Extract the (X, Y) coordinate from the center of the cell holding the provided text.  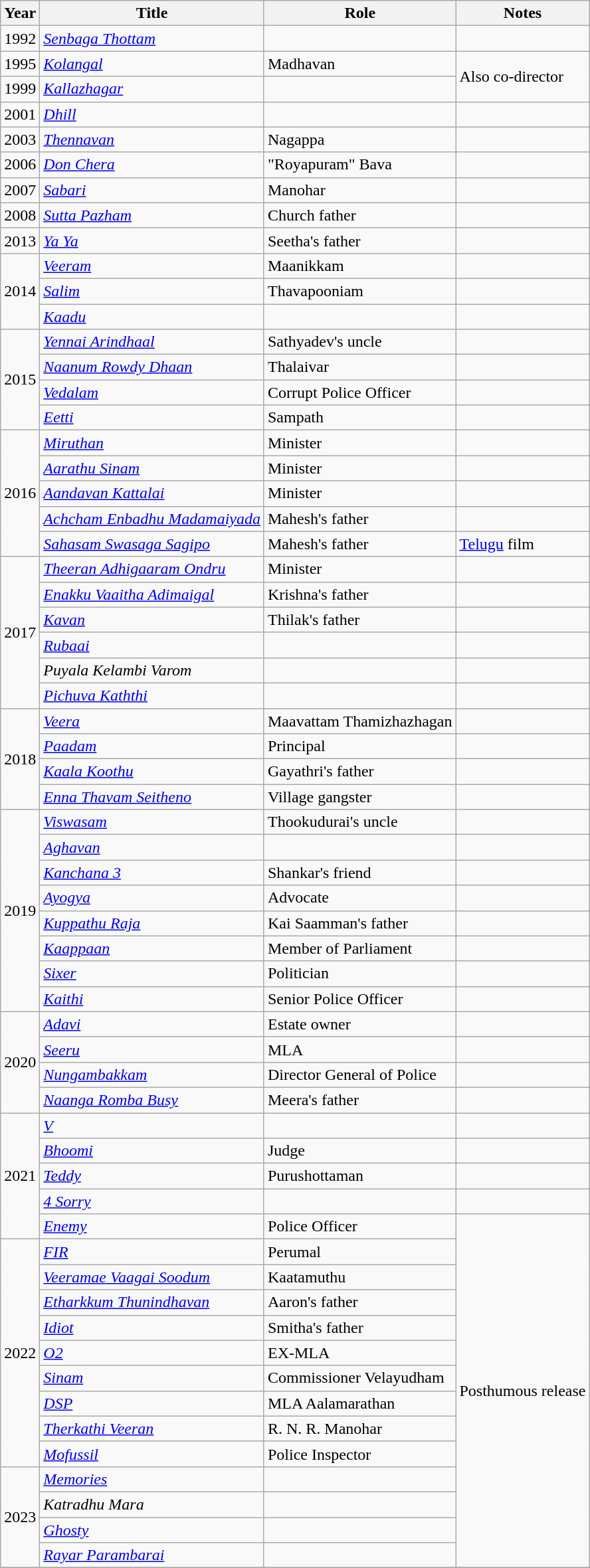
Shankar's friend (359, 873)
Commissioner Velayudham (359, 1378)
Rubaai (152, 645)
Eetti (152, 418)
Village gangster (359, 797)
Aghavan (152, 847)
Naanga Romba Busy (152, 1100)
Kaatamuthu (359, 1277)
2014 (20, 291)
Dhill (152, 114)
2001 (20, 114)
Paadam (152, 746)
Notes (522, 13)
Miruthan (152, 443)
Veera (152, 721)
Kaithi (152, 999)
Thennavan (152, 139)
Kanchana 3 (152, 873)
Posthumous release (522, 1391)
Kaappaan (152, 948)
2016 (20, 493)
Kai Saamman's father (359, 923)
Senbaga Thottam (152, 39)
Seetha's father (359, 240)
Veeramae Vaagai Soodum (152, 1277)
Thalaivar (359, 367)
Sampath (359, 418)
Thookudurai's uncle (359, 822)
Title (152, 13)
Corrupt Police Officer (359, 392)
Teddy (152, 1176)
Aaron's father (359, 1302)
Senior Police Officer (359, 999)
Advocate (359, 898)
Judge (359, 1151)
Sabari (152, 190)
Ya Ya (152, 240)
1999 (20, 89)
Purushottaman (359, 1176)
2020 (20, 1062)
Smitha's father (359, 1328)
2008 (20, 215)
Gayathri's father (359, 772)
Bhoomi (152, 1151)
Achcham Enbadhu Madamaiyada (152, 519)
MLA (359, 1049)
Kallazhagar (152, 89)
Police Officer (359, 1227)
2006 (20, 165)
Kavan (152, 620)
Kolangal (152, 64)
MLA Aalamarathan (359, 1403)
Nagappa (359, 139)
2015 (20, 380)
Sutta Pazham (152, 215)
Katradhu Mara (152, 1504)
O2 (152, 1353)
Ghosty (152, 1529)
2022 (20, 1353)
Krishna's father (359, 594)
2007 (20, 190)
1992 (20, 39)
Vedalam (152, 392)
Also co-director (522, 76)
Member of Parliament (359, 948)
Estate owner (359, 1024)
EX-MLA (359, 1353)
Nungambakkam (152, 1075)
Pichuva Kaththi (152, 695)
Aandavan Kattalai (152, 493)
Idiot (152, 1328)
Madhavan (359, 64)
"Royapuram" Bava (359, 165)
Puyala Kelambi Varom (152, 670)
Sathyadev's uncle (359, 342)
Politician (359, 974)
Thavapooniam (359, 291)
Perumal (359, 1252)
Rayar Parambarai (152, 1555)
Enna Thavam Seitheno (152, 797)
Year (20, 13)
Theeran Adhigaaram Ondru (152, 569)
Kaala Koothu (152, 772)
4 Sorry (152, 1201)
Church father (359, 215)
Kuppathu Raja (152, 923)
Director General of Police (359, 1075)
Enakku Vaaitha Adimaigal (152, 594)
Kaadu (152, 317)
2019 (20, 911)
R. N. R. Manohar (359, 1429)
Salim (152, 291)
Don Chera (152, 165)
Thilak's father (359, 620)
Naanum Rowdy Dhaan (152, 367)
Sinam (152, 1378)
Manohar (359, 190)
Yennai Arindhaal (152, 342)
Viswasam (152, 822)
Etharkkum Thunindhavan (152, 1302)
Sixer (152, 974)
Principal (359, 746)
2018 (20, 758)
Enemy (152, 1227)
DSP (152, 1403)
Adavi (152, 1024)
Mofussil (152, 1454)
Veeram (152, 266)
FIR (152, 1252)
2017 (20, 632)
Telugu film (522, 544)
2013 (20, 240)
V (152, 1126)
Aarathu Sinam (152, 468)
Sahasam Swasaga Sagipo (152, 544)
1995 (20, 64)
Role (359, 13)
Police Inspector (359, 1454)
Memories (152, 1479)
Seeru (152, 1049)
Maavattam Thamizhazhagan (359, 721)
2003 (20, 139)
Ayogya (152, 898)
2021 (20, 1176)
Therkathi Veeran (152, 1429)
Maanikkam (359, 266)
2023 (20, 1517)
Meera's father (359, 1100)
